Identify which cell holds the provided text, then report its [x, y] central coordinate. 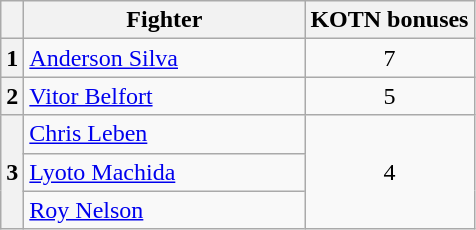
Chris Leben [164, 134]
2 [12, 96]
3 [12, 172]
Lyoto Machida [164, 172]
7 [390, 58]
4 [390, 172]
Fighter [164, 20]
Vitor Belfort [164, 96]
Roy Nelson [164, 210]
KOTN bonuses [390, 20]
1 [12, 58]
Anderson Silva [164, 58]
5 [390, 96]
